Detect which cell encompasses the target text, then output its (x, y) center coordinate. 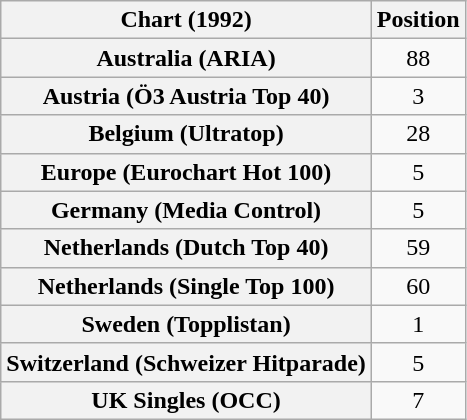
Europe (Eurochart Hot 100) (186, 172)
28 (418, 134)
Austria (Ö3 Austria Top 40) (186, 96)
UK Singles (OCC) (186, 400)
Netherlands (Dutch Top 40) (186, 248)
88 (418, 58)
1 (418, 324)
Switzerland (Schweizer Hitparade) (186, 362)
Australia (ARIA) (186, 58)
7 (418, 400)
Position (418, 20)
Germany (Media Control) (186, 210)
3 (418, 96)
Netherlands (Single Top 100) (186, 286)
60 (418, 286)
Sweden (Topplistan) (186, 324)
59 (418, 248)
Chart (1992) (186, 20)
Belgium (Ultratop) (186, 134)
